From the cell containing the given text, extract its center point as [x, y] coordinate. 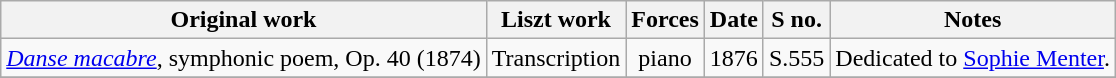
Dedicated to Sophie Menter. [973, 58]
piano [666, 58]
Original work [244, 20]
S.555 [796, 58]
1876 [734, 58]
Danse macabre, symphonic poem, Op. 40 (1874) [244, 58]
Notes [973, 20]
S no. [796, 20]
Date [734, 20]
Liszt work [556, 20]
Forces [666, 20]
Transcription [556, 58]
